Find where the given text appears and provide that cell's center as [X, Y] coordinate. 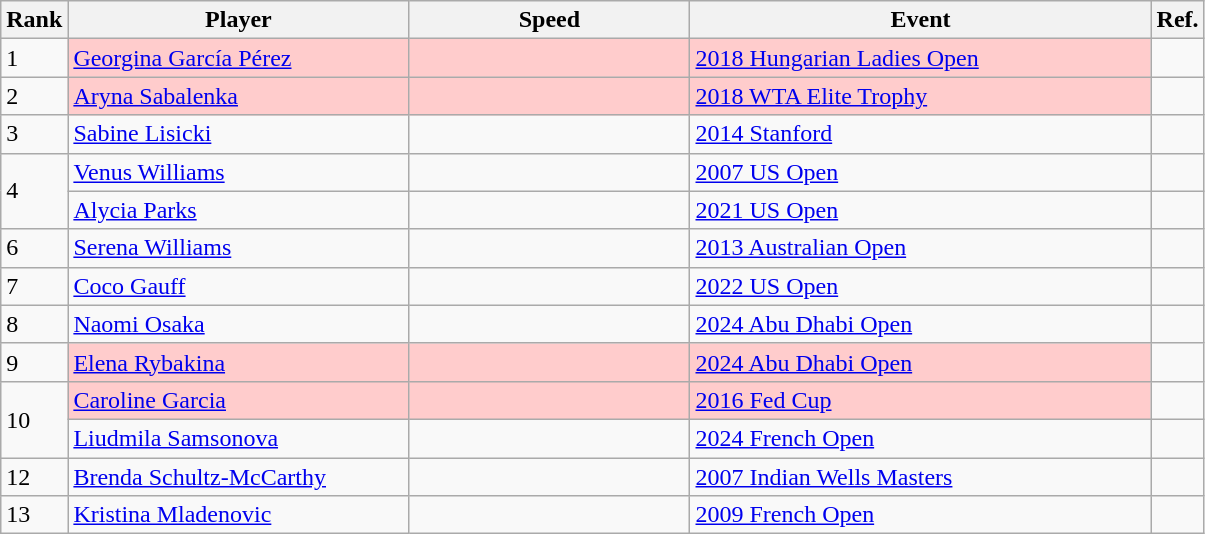
2021 US Open [920, 210]
Event [920, 20]
2014 Stanford [920, 134]
Kristina Mladenovic [238, 515]
12 [34, 477]
6 [34, 248]
2007 US Open [920, 172]
Venus Williams [238, 172]
13 [34, 515]
Speed [550, 20]
Ref. [1178, 20]
4 [34, 191]
Player [238, 20]
9 [34, 362]
2024 French Open [920, 438]
Rank [34, 20]
2022 US Open [920, 286]
10 [34, 419]
2007 Indian Wells Masters [920, 477]
Naomi Osaka [238, 324]
Elena Rybakina [238, 362]
2018 WTA Elite Trophy [920, 96]
Sabine Lisicki [238, 134]
Coco Gauff [238, 286]
7 [34, 286]
Brenda Schultz-McCarthy [238, 477]
Alycia Parks [238, 210]
3 [34, 134]
Serena Williams [238, 248]
2009 French Open [920, 515]
2 [34, 96]
Georgina García Pérez [238, 58]
Liudmila Samsonova [238, 438]
2018 Hungarian Ladies Open [920, 58]
1 [34, 58]
Aryna Sabalenka [238, 96]
8 [34, 324]
Caroline Garcia [238, 400]
2016 Fed Cup [920, 400]
2013 Australian Open [920, 248]
